Provide the (x, y) coordinate of the cell's center where the given text is located.  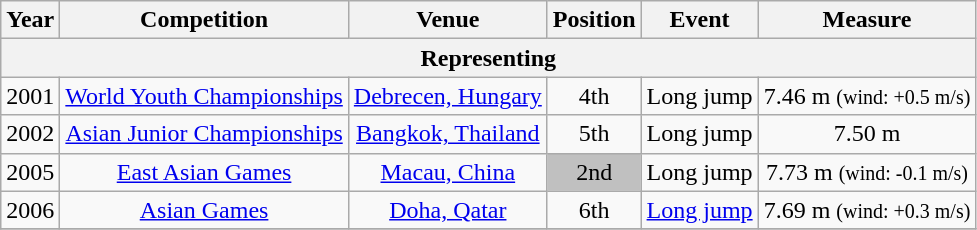
2005 (30, 172)
World Youth Championships (204, 96)
5th (594, 134)
2002 (30, 134)
7.69 m (wind: +0.3 m/s) (867, 210)
7.50 m (867, 134)
East Asian Games (204, 172)
4th (594, 96)
2006 (30, 210)
Bangkok, Thailand (448, 134)
Competition (204, 20)
Year (30, 20)
2001 (30, 96)
6th (594, 210)
Doha, Qatar (448, 210)
Position (594, 20)
Debrecen, Hungary (448, 96)
Representing (488, 58)
Asian Junior Championships (204, 134)
7.46 m (wind: +0.5 m/s) (867, 96)
Event (700, 20)
Venue (448, 20)
7.73 m (wind: -0.1 m/s) (867, 172)
Macau, China (448, 172)
2nd (594, 172)
Measure (867, 20)
Asian Games (204, 210)
